Locate the cell with the specified text and output its [x, y] center coordinate. 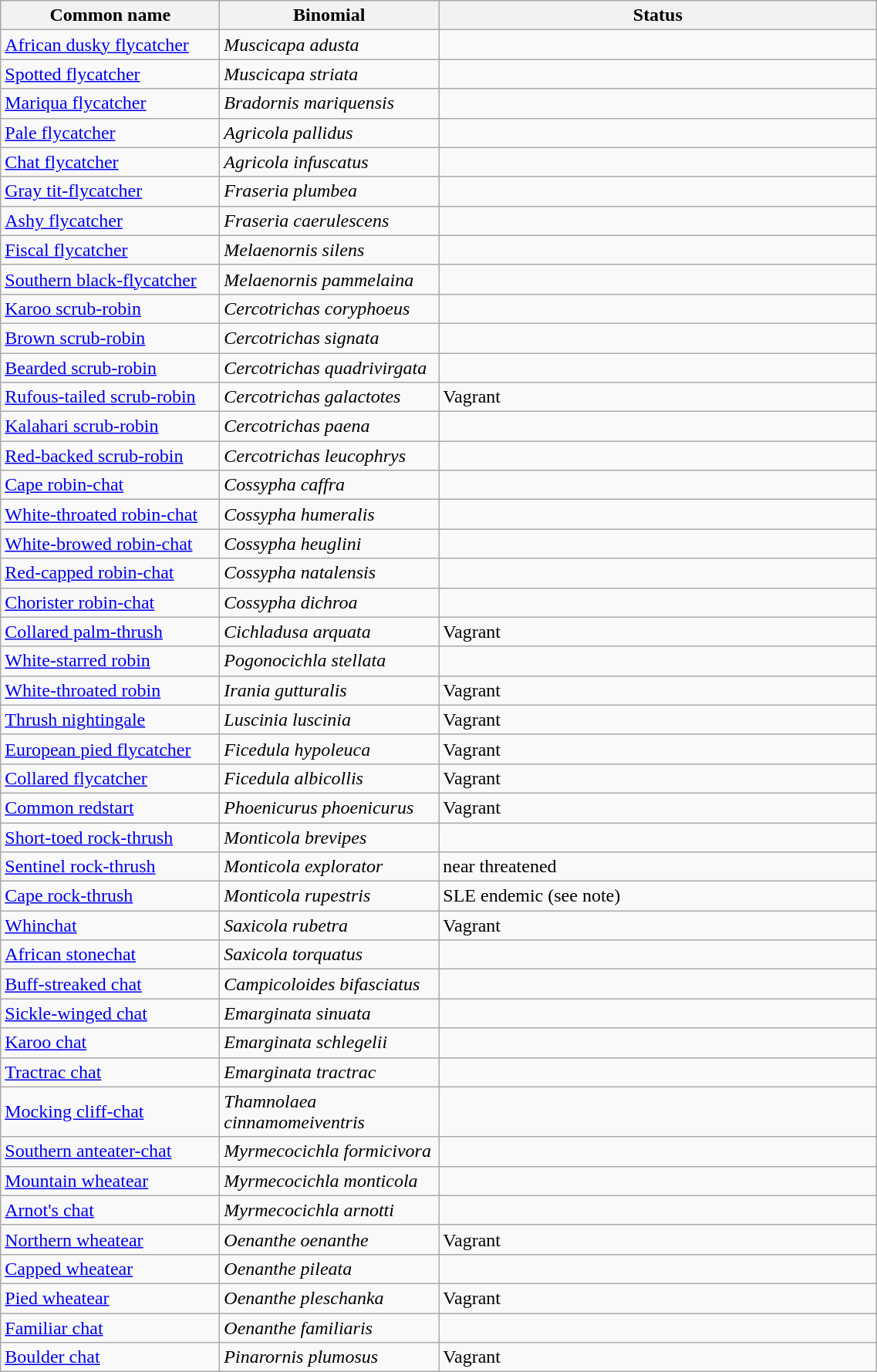
Karoo chat [110, 1043]
Myrmecocichla arnotti [329, 1210]
Cape robin-chat [110, 485]
Melaenornis silens [329, 250]
Emarginata schlegelii [329, 1043]
Cercotrichas leucophrys [329, 456]
Campicoloides bifasciatus [329, 984]
Cape rock-thrush [110, 896]
Sickle-winged chat [110, 1013]
Agricola infuscatus [329, 162]
Muscicapa adusta [329, 45]
Ashy flycatcher [110, 221]
Pinarornis plumosus [329, 1357]
Oenanthe oenanthe [329, 1239]
Southern anteater-chat [110, 1151]
Red-capped robin-chat [110, 573]
Monticola explorator [329, 867]
Binomial [329, 15]
Cercotrichas galactotes [329, 397]
Common name [110, 15]
Cercotrichas paena [329, 426]
Saxicola rubetra [329, 925]
Chat flycatcher [110, 162]
Cossypha natalensis [329, 573]
Cercotrichas signata [329, 338]
Ficedula hypoleuca [329, 749]
Cichladusa arquata [329, 632]
Kalahari scrub-robin [110, 426]
Status [658, 15]
Chorister robin-chat [110, 602]
Northern wheatear [110, 1239]
Bradornis mariquensis [329, 103]
White-throated robin [110, 690]
Spotted flycatcher [110, 74]
Emarginata tractrac [329, 1072]
Mountain wheatear [110, 1181]
Myrmecocichla monticola [329, 1181]
Cossypha heuglini [329, 544]
Cercotrichas quadrivirgata [329, 368]
Buff-streaked chat [110, 984]
Pied wheatear [110, 1298]
Red-backed scrub-robin [110, 456]
White-browed robin-chat [110, 544]
Familiar chat [110, 1327]
Whinchat [110, 925]
Fiscal flycatcher [110, 250]
Monticola brevipes [329, 837]
near threatened [658, 867]
Pale flycatcher [110, 133]
Agricola pallidus [329, 133]
Collared flycatcher [110, 778]
Cossypha dichroa [329, 602]
Fraseria caerulescens [329, 221]
SLE endemic (see note) [658, 896]
Tractrac chat [110, 1072]
Cossypha caffra [329, 485]
Common redstart [110, 807]
Emarginata sinuata [329, 1013]
Phoenicurus phoenicurus [329, 807]
Cossypha humeralis [329, 514]
Saxicola torquatus [329, 955]
Irania gutturalis [329, 690]
Oenanthe pleschanka [329, 1298]
White-starred robin [110, 661]
African stonechat [110, 955]
Thrush nightingale [110, 720]
Melaenornis pammelaina [329, 279]
African dusky flycatcher [110, 45]
Gray tit-flycatcher [110, 191]
Fraseria plumbea [329, 191]
European pied flycatcher [110, 749]
Oenanthe pileata [329, 1269]
Collared palm-thrush [110, 632]
Bearded scrub-robin [110, 368]
Luscinia luscinia [329, 720]
Monticola rupestris [329, 896]
Arnot's chat [110, 1210]
Pogonocichla stellata [329, 661]
Short-toed rock-thrush [110, 837]
Thamnolaea cinnamomeiventris [329, 1112]
Mocking cliff-chat [110, 1112]
Sentinel rock-thrush [110, 867]
Myrmecocichla formicivora [329, 1151]
Boulder chat [110, 1357]
Karoo scrub-robin [110, 308]
White-throated robin-chat [110, 514]
Brown scrub-robin [110, 338]
Southern black-flycatcher [110, 279]
Oenanthe familiaris [329, 1327]
Ficedula albicollis [329, 778]
Cercotrichas coryphoeus [329, 308]
Rufous-tailed scrub-robin [110, 397]
Capped wheatear [110, 1269]
Muscicapa striata [329, 74]
Mariqua flycatcher [110, 103]
